For the text-containing cell, return its midpoint in (x, y) coordinate format. 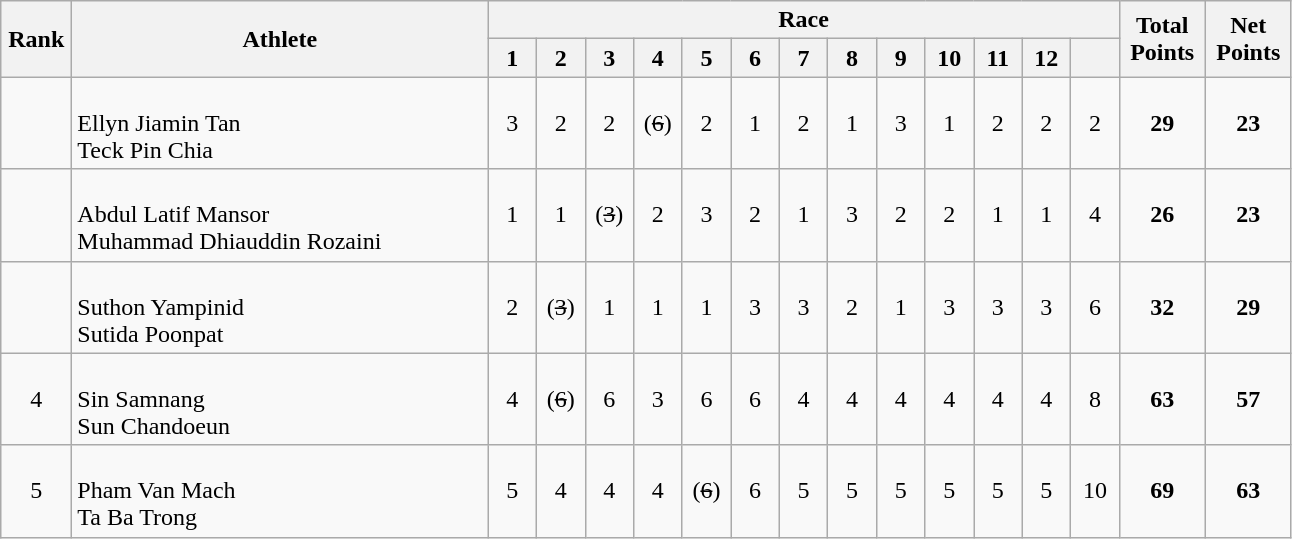
Total Points (1162, 39)
Pham Van MachTa Ba Trong (280, 491)
Net Points (1248, 39)
Sin SamnangSun Chandoeun (280, 399)
Athlete (280, 39)
69 (1162, 491)
9 (900, 58)
12 (1046, 58)
Suthon YampinidSutida Poonpat (280, 307)
11 (998, 58)
57 (1248, 399)
26 (1162, 215)
7 (804, 58)
Rank (36, 39)
Race (804, 20)
Ellyn Jiamin TanTeck Pin Chia (280, 123)
32 (1162, 307)
Abdul Latif MansorMuhammad Dhiauddin Rozaini (280, 215)
